Output the (x, y) coordinate of the center of the cell containing the given text.  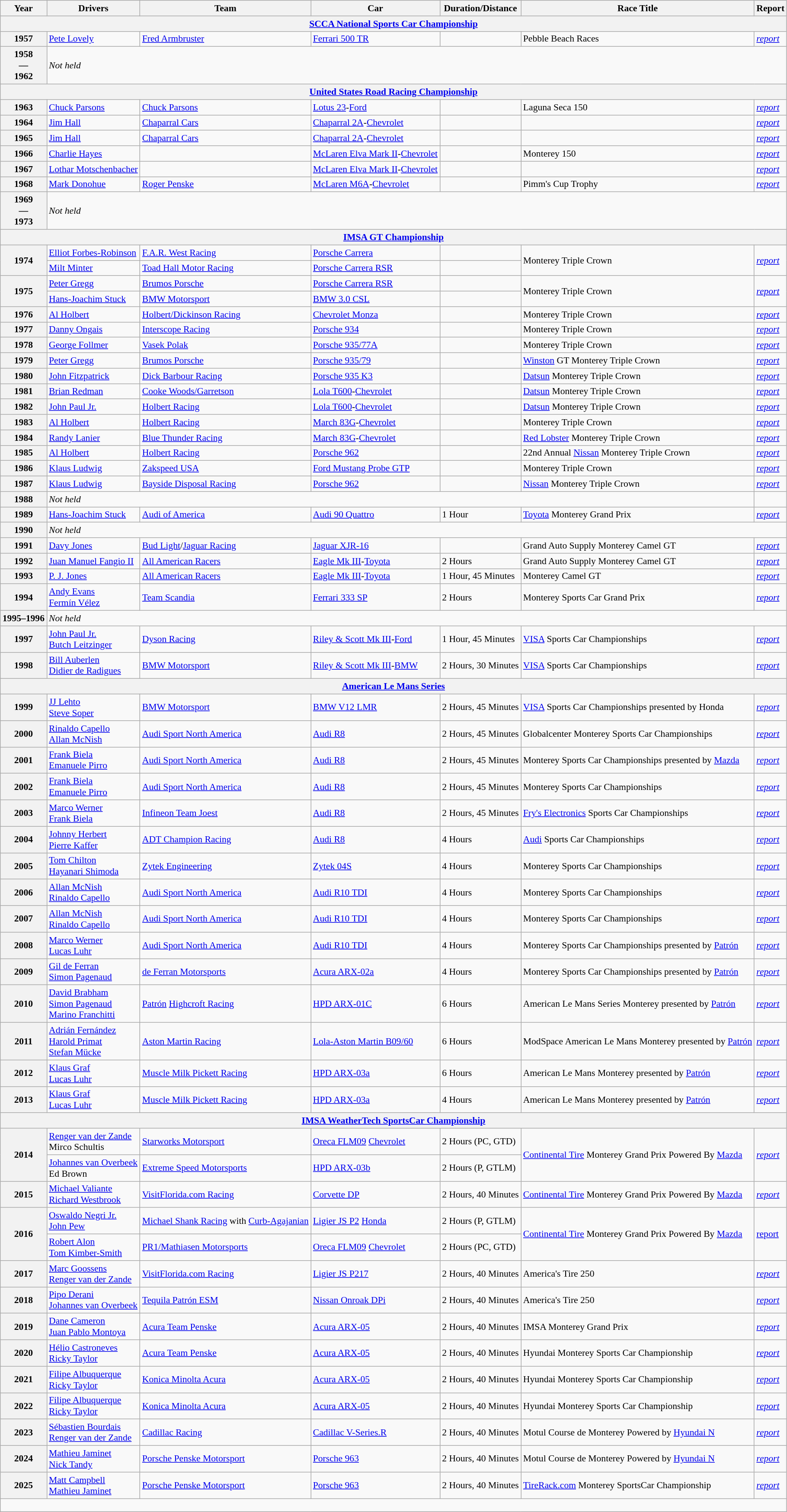
2012 (23, 1073)
Bill Auberlen Didier de Radigues (93, 665)
2005 (23, 866)
2011 (23, 1042)
United States Road Racing Championship (393, 92)
BMW V12 LMR (375, 708)
Ferrari 500 TR (375, 39)
Porsche 935/79 (375, 361)
1975 (23, 292)
1957 (23, 39)
de Ferran Motorsports (226, 972)
Team (226, 8)
Marco Werner Lucas Luhr (93, 946)
2 Hours, 30 Minutes (480, 665)
Ligier JS P217 (375, 1274)
Audi Sports Car Championships (637, 839)
Zytek 04S (375, 866)
American Le Mans Series (393, 687)
IMSA WeatherTech SportsCar Championship (393, 1121)
1966 (23, 154)
Rinaldo Capello Allan McNish (93, 734)
Interscope Racing (226, 330)
2010 (23, 1004)
Andy Evans Fermín Vélez (93, 597)
Riley & Scott Mk III-Ford (375, 639)
Nissan Onroak DPi (375, 1300)
Riley & Scott Mk III-BMW (375, 665)
Monterey 150 (637, 154)
1978 (23, 345)
Ligier JS P2 Honda (375, 1221)
Nissan Monterey Triple Crown (637, 484)
TireRack.com Monterey SportsCar Championship (637, 1486)
Renger van der Zande Mirco Schultis (93, 1141)
2007 (23, 919)
Ferrari 333 SP (375, 597)
Mark Donohue (93, 184)
Dick Barbour Racing (226, 376)
2022 (23, 1406)
Drivers (93, 8)
Corvette DP (375, 1194)
1984 (23, 438)
Milt Minter (93, 268)
2006 (23, 893)
Mathieu Jaminet Nick Tandy (93, 1459)
Randy Lanier (93, 438)
Fry's Electronics Sports Car Championships (637, 813)
Jaguar XJR-16 (375, 546)
Infineon Team Joest (226, 813)
2017 (23, 1274)
VISA Sports Car Championships presented by Honda (637, 708)
George Follmer (93, 345)
1985 (23, 453)
HPD ARX-03b (375, 1168)
Juan Manuel Fangio II (93, 561)
Porsche Carrera (375, 253)
Dane Cameron Juan Pablo Montoya (93, 1326)
Matt Campbell Mathieu Jaminet (93, 1486)
1964 (23, 123)
Acura ARX-02a (375, 972)
Johnny Herbert Pierre Kaffer (93, 839)
SCCA National Sports Car Championship (393, 24)
Tequila Patrón ESM (226, 1300)
Ford Mustang Probe GTP (375, 469)
1994 (23, 597)
Charlie Hayes (93, 154)
Toyota Monterey Grand Prix (637, 515)
Oswaldo Negri Jr. John Pew (93, 1221)
Lothar Motschenbacher (93, 169)
2020 (23, 1353)
2013 (23, 1100)
1967 (23, 169)
Elliot Forbes-Robinson (93, 253)
2025 (23, 1486)
1982 (23, 407)
1983 (23, 422)
1980 (23, 376)
Audi 90 Quattro (375, 515)
Vasek Polak (226, 345)
1988 (23, 499)
Starworks Motorsport (226, 1141)
1989 (23, 515)
Pimm's Cup Trophy (637, 184)
ADT Champion Racing (226, 839)
Dyson Racing (226, 639)
2000 (23, 734)
1993 (23, 576)
2008 (23, 946)
McLaren M6A-Chevrolet (375, 184)
Monterey Sports Car Grand Prix (637, 597)
Davy Jones (93, 546)
Bud Light/Jaguar Racing (226, 546)
JJ Lehto Steve Soper (93, 708)
Laguna Seca 150 (637, 107)
Gil de Ferran Simon Pagenaud (93, 972)
Porsche 935 K3 (375, 376)
Duration/Distance (480, 8)
Extreme Speed Motorsports (226, 1168)
2002 (23, 786)
American Le Mans Series Monterey presented by Patrón (637, 1004)
22nd Annual Nissan Monterey Triple Crown (637, 453)
John Paul Jr. Butch Leitzinger (93, 639)
1998 (23, 665)
F.A.R. West Racing (226, 253)
Porsche 934 (375, 330)
P. J. Jones (93, 576)
1969—1973 (23, 211)
Sébastien Bourdais Renger van der Zande (93, 1433)
Red Lobster Monterey Triple Crown (637, 438)
1 Hour (480, 515)
1974 (23, 260)
Chevrolet Monza (375, 315)
John Fitzpatrick (93, 376)
Patrón Highcroft Racing (226, 1004)
Team Scandia (226, 597)
Car (375, 8)
1987 (23, 484)
HPD ARX-01C (375, 1004)
1999 (23, 708)
David Brabham Simon Pagenaud Marino Franchitti (93, 1004)
Zakspeed USA (226, 469)
1991 (23, 546)
IMSA Monterey Grand Prix (637, 1326)
Adrián Fernández Harold Primat Stefan Mücke (93, 1042)
BMW 3.0 CSL (375, 299)
Audi of America (226, 515)
2001 (23, 761)
Pebble Beach Races (637, 39)
Michael Shank Racing with Curb-Agajanian (226, 1221)
Porsche 935/77A (375, 345)
Winston GT Monterey Triple Crown (637, 361)
1958—1962 (23, 66)
1963 (23, 107)
Aston Martin Racing (226, 1042)
1995–1996 (23, 618)
IMSA GT Championship (393, 238)
1968 (23, 184)
2016 (23, 1234)
Bayside Disposal Racing (226, 484)
Globalcenter Monterey Sports Car Championships (637, 734)
2003 (23, 813)
1965 (23, 138)
1997 (23, 639)
1990 (23, 530)
1986 (23, 469)
Toad Hall Motor Racing (226, 268)
Danny Ongais (93, 330)
Race Title (637, 8)
Zytek Engineering (226, 866)
1976 (23, 315)
Monterey Sports Car Championships presented by Mazda (637, 761)
Michael Valiante Richard Westbrook (93, 1194)
2004 (23, 839)
Hélio Castroneves Ricky Taylor (93, 1353)
1992 (23, 561)
Pipo Derani Johannes van Overbeek (93, 1300)
Roger Penske (226, 184)
ModSpace American Le Mans Monterey presented by Patrón (637, 1042)
Robert Alon Tom Kimber-Smith (93, 1248)
2019 (23, 1326)
Tom Chilton Hayanari Shimoda (93, 866)
Lola-Aston Martin B09/60 (375, 1042)
Marco Werner Frank Biela (93, 813)
PR1/Mathiasen Motorsports (226, 1248)
Year (23, 8)
John Paul Jr. (93, 407)
Cooke Woods/Garretson (226, 392)
1981 (23, 392)
Blue Thunder Racing (226, 438)
2014 (23, 1155)
2021 (23, 1379)
1977 (23, 330)
Brian Redman (93, 392)
Pete Lovely (93, 39)
Cadillac Racing (226, 1433)
Report (771, 8)
2024 (23, 1459)
Fred Armbruster (226, 39)
2009 (23, 972)
Cadillac V-Series.R (375, 1433)
2015 (23, 1194)
2023 (23, 1433)
Lotus 23-Ford (375, 107)
Holbert/Dickinson Racing (226, 315)
2018 (23, 1300)
1979 (23, 361)
Monterey Camel GT (637, 576)
Johannes van Overbeek Ed Brown (93, 1168)
Marc Goossens Renger van der Zande (93, 1274)
